Output the [x, y] coordinate of the center of the cell containing the given text.  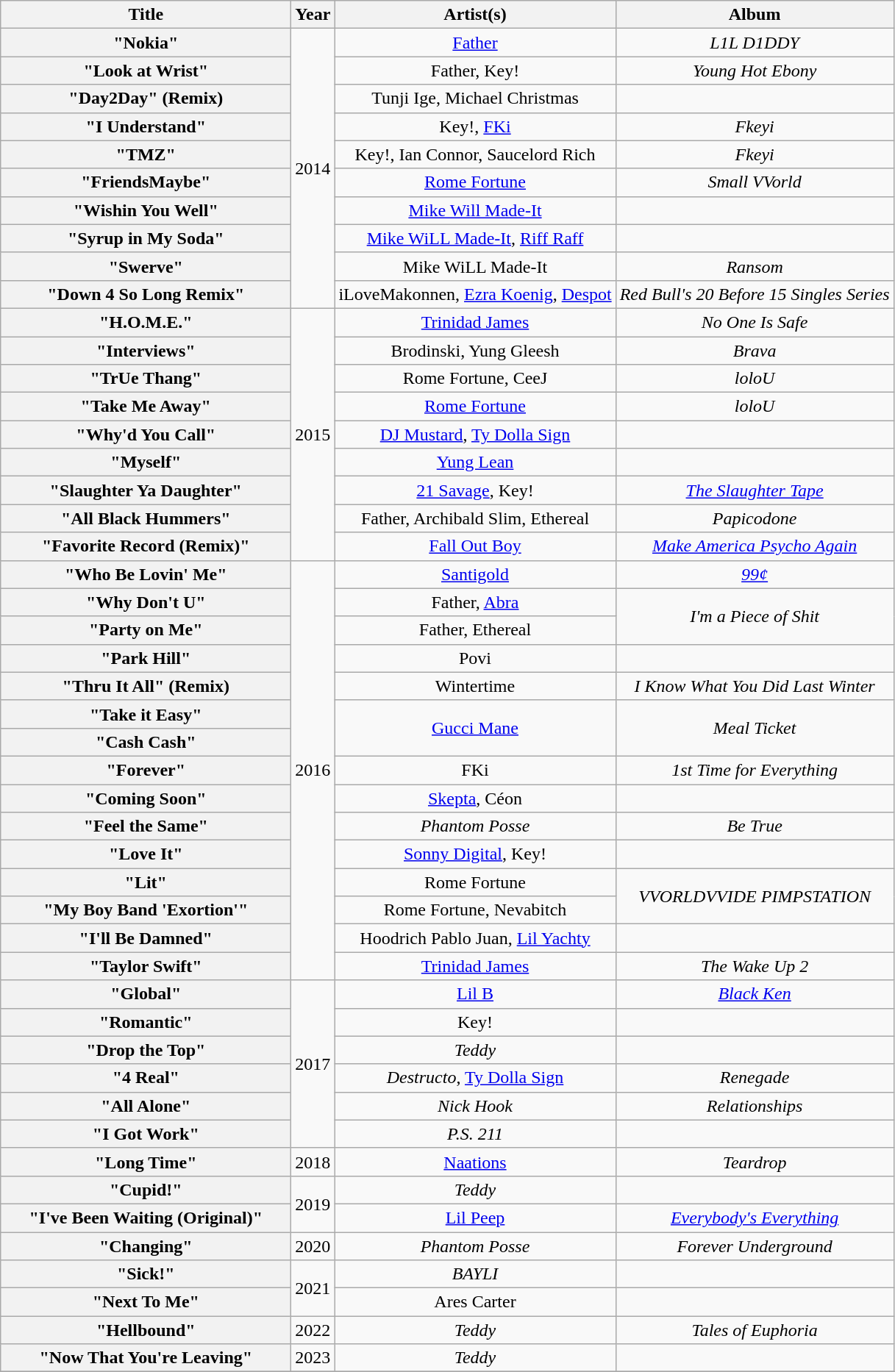
"Long Time" [146, 1162]
2021 [313, 1288]
BAYLI [475, 1274]
1st Time for Everything [755, 770]
Yung Lean [475, 462]
"Next To Me" [146, 1302]
Povi [475, 658]
Mike WiLL Made-It, Riff Raff [475, 238]
VVORLDVVIDE PIMPSTATION [755, 896]
2020 [313, 1246]
"Thru It All" (Remix) [146, 686]
"Myself" [146, 462]
"Hellbound" [146, 1330]
Small VVorld [755, 182]
Father, Archibald Slim, Ethereal [475, 518]
"I've Been Waiting (Original)" [146, 1218]
"FriendsMaybe" [146, 182]
"Sick!" [146, 1274]
The Wake Up 2 [755, 966]
"Love It" [146, 854]
"Favorite Record (Remix)" [146, 546]
"Cupid!" [146, 1190]
Everybody's Everything [755, 1218]
Fall Out Boy [475, 546]
Sonny Digital, Key! [475, 854]
2022 [313, 1330]
"TrUe Thang" [146, 379]
Artist(s) [475, 15]
"4 Real" [146, 1078]
"Why'd You Call" [146, 435]
The Slaughter Tape [755, 490]
No One Is Safe [755, 322]
"Drop the Top" [146, 1050]
Be True [755, 826]
"Look at Wrist" [146, 71]
"Syrup in My Soda" [146, 238]
"Down 4 So Long Remix" [146, 294]
Mike Will Made-It [475, 210]
Father, Ethereal [475, 630]
"All Black Hummers" [146, 518]
"Why Don't U" [146, 602]
"I Got Work" [146, 1134]
Album [755, 15]
"Now That You're Leaving" [146, 1358]
Santigold [475, 574]
Year [313, 15]
"Coming Soon" [146, 798]
Meal Ticket [755, 728]
"Nokia" [146, 43]
"Slaughter Ya Daughter" [146, 490]
"Day2Day" (Remix) [146, 99]
Wintertime [475, 686]
Relationships [755, 1106]
99¢ [755, 574]
Rome Fortune, CeeJ [475, 379]
Naations [475, 1162]
21 Savage, Key! [475, 490]
"Party on Me" [146, 630]
I Know What You Did Last Winter [755, 686]
"Taylor Swift" [146, 966]
Papicodone [755, 518]
"TMZ" [146, 154]
Red Bull's 20 Before 15 Singles Series [755, 294]
"Wishin You Well" [146, 210]
2023 [313, 1358]
Skepta, Céon [475, 798]
Rome Fortune, Nevabitch [475, 910]
Black Ken [755, 994]
Young Hot Ebony [755, 71]
2015 [313, 434]
"I'll Be Damned" [146, 938]
"I Understand" [146, 126]
Father, Abra [475, 602]
2016 [313, 771]
Tales of Euphoria [755, 1330]
Father [475, 43]
Make America Psycho Again [755, 546]
"Take Me Away" [146, 407]
Brodinski, Yung Gleesh [475, 351]
I'm a Piece of Shit [755, 616]
Teardrop [755, 1162]
Ares Carter [475, 1302]
L1L D1DDY [755, 43]
"Romantic" [146, 1022]
"Changing" [146, 1246]
"Who Be Lovin' Me" [146, 574]
"Swerve" [146, 266]
"H.O.M.E." [146, 322]
2019 [313, 1204]
"All Alone" [146, 1106]
Renegade [755, 1078]
"Park Hill" [146, 658]
"Cash Cash" [146, 742]
"Interviews" [146, 351]
"Take it Easy" [146, 714]
"Feel the Same" [146, 826]
FKi [475, 770]
Nick Hook [475, 1106]
Hoodrich Pablo Juan, Lil Yachty [475, 938]
Forever Underground [755, 1246]
Key! [475, 1022]
Gucci Mane [475, 728]
"My Boy Band 'Exortion'" [146, 910]
Father, Key! [475, 71]
Destructo, Ty Dolla Sign [475, 1078]
Key!, Ian Connor, Saucelord Rich [475, 154]
Mike WiLL Made-It [475, 266]
P.S. 211 [475, 1134]
Lil Peep [475, 1218]
2017 [313, 1064]
Title [146, 15]
"Forever" [146, 770]
DJ Mustard, Ty Dolla Sign [475, 435]
2014 [313, 169]
Tunji Ige, Michael Christmas [475, 99]
iLoveMakonnen, Ezra Koenig, Despot [475, 294]
Brava [755, 351]
Ransom [755, 266]
Key!, FKi [475, 126]
"Lit" [146, 882]
"Global" [146, 994]
2018 [313, 1162]
Lil B [475, 994]
